From the cell containing the given text, extract its center point as [x, y] coordinate. 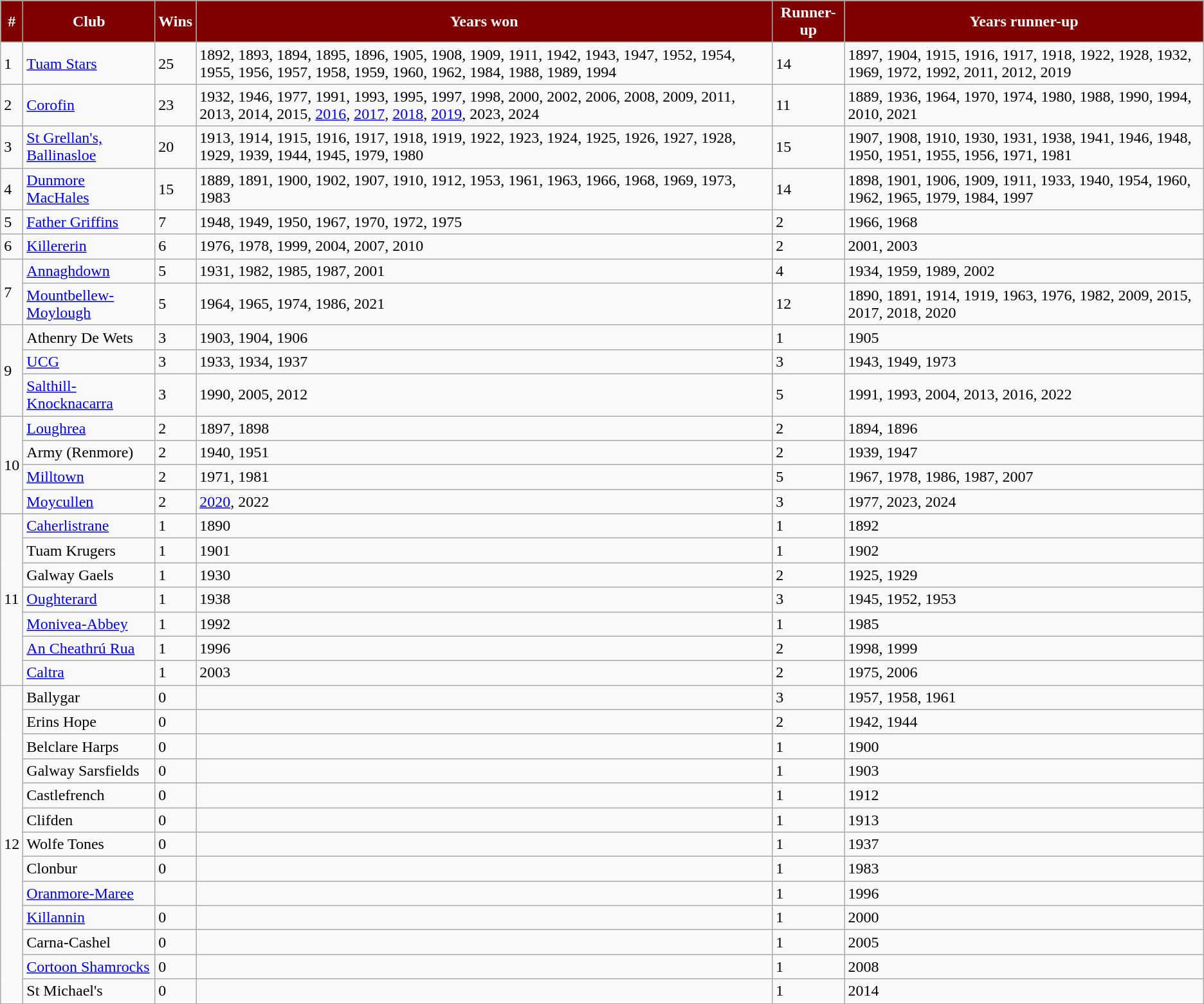
Tuam Stars [89, 63]
Caherlistrane [89, 526]
1907, 1908, 1910, 1930, 1931, 1938, 1941, 1946, 1948, 1950, 1951, 1955, 1956, 1971, 1981 [1024, 147]
Monivea-Abbey [89, 624]
1890 [484, 526]
2014 [1024, 991]
St Michael's [89, 991]
1934, 1959, 1989, 2002 [1024, 271]
An Cheathrú Rua [89, 648]
2020, 2022 [484, 502]
1985 [1024, 624]
Milltown [89, 477]
25 [176, 63]
1942, 1944 [1024, 722]
Mountbellew-Moylough [89, 304]
1948, 1949, 1950, 1967, 1970, 1972, 1975 [484, 222]
1901 [484, 551]
St Grellan's, Ballinasloe [89, 147]
Killererin [89, 246]
1905 [1024, 337]
Years won [484, 22]
1932, 1946, 1977, 1991, 1993, 1995, 1997, 1998, 2000, 2002, 2006, 2008, 2009, 2011, 2013, 2014, 2015, 2016, 2017, 2018, 2019, 2023, 2024 [484, 105]
Ballygar [89, 697]
Carna-Cashel [89, 942]
1991, 1993, 2004, 2013, 2016, 2022 [1024, 395]
1889, 1936, 1964, 1970, 1974, 1980, 1988, 1990, 1994, 2010, 2021 [1024, 105]
20 [176, 147]
Salthill-Knocknacarra [89, 395]
1940, 1951 [484, 453]
1930 [484, 575]
1931, 1982, 1985, 1987, 2001 [484, 271]
Clonbur [89, 869]
1894, 1896 [1024, 428]
2005 [1024, 942]
1902 [1024, 551]
Clifden [89, 820]
1898, 1901, 1906, 1909, 1911, 1933, 1940, 1954, 1960, 1962, 1965, 1979, 1984, 1997 [1024, 189]
1903, 1904, 1906 [484, 337]
Caltra [89, 673]
1983 [1024, 869]
Wolfe Tones [89, 844]
1913 [1024, 820]
Galway Sarsfields [89, 771]
# [12, 22]
Cortoon Shamrocks [89, 967]
1964, 1965, 1974, 1986, 2021 [484, 304]
1943, 1949, 1973 [1024, 361]
Dunmore MacHales [89, 189]
Army (Renmore) [89, 453]
1897, 1898 [484, 428]
1892 [1024, 526]
1966, 1968 [1024, 222]
1967, 1978, 1986, 1987, 2007 [1024, 477]
Runner-up [808, 22]
Club [89, 22]
Killannin [89, 918]
1900 [1024, 746]
1971, 1981 [484, 477]
1933, 1934, 1937 [484, 361]
1913, 1914, 1915, 1916, 1917, 1918, 1919, 1922, 1923, 1924, 1925, 1926, 1927, 1928, 1929, 1939, 1944, 1945, 1979, 1980 [484, 147]
Annaghdown [89, 271]
Oranmore-Maree [89, 893]
1903 [1024, 771]
Years runner-up [1024, 22]
Moycullen [89, 502]
Erins Hope [89, 722]
1998, 1999 [1024, 648]
1975, 2006 [1024, 673]
1992 [484, 624]
1938 [484, 599]
1937 [1024, 844]
23 [176, 105]
1957, 1958, 1961 [1024, 697]
1990, 2005, 2012 [484, 395]
9 [12, 370]
1889, 1891, 1900, 1902, 1907, 1910, 1912, 1953, 1961, 1963, 1966, 1968, 1969, 1973, 1983 [484, 189]
Castlefrench [89, 795]
Corofin [89, 105]
Athenry De Wets [89, 337]
Galway Gaels [89, 575]
Oughterard [89, 599]
1890, 1891, 1914, 1919, 1963, 1976, 1982, 2009, 2015, 2017, 2018, 2020 [1024, 304]
Wins [176, 22]
1912 [1024, 795]
2000 [1024, 918]
1945, 1952, 1953 [1024, 599]
1897, 1904, 1915, 1916, 1917, 1918, 1922, 1928, 1932, 1969, 1972, 1992, 2011, 2012, 2019 [1024, 63]
UCG [89, 361]
Loughrea [89, 428]
1976, 1978, 1999, 2004, 2007, 2010 [484, 246]
Father Griffins [89, 222]
2003 [484, 673]
1892, 1893, 1894, 1895, 1896, 1905, 1908, 1909, 1911, 1942, 1943, 1947, 1952, 1954, 1955, 1956, 1957, 1958, 1959, 1960, 1962, 1984, 1988, 1989, 1994 [484, 63]
1925, 1929 [1024, 575]
Tuam Krugers [89, 551]
Belclare Harps [89, 746]
2008 [1024, 967]
1939, 1947 [1024, 453]
2001, 2003 [1024, 246]
10 [12, 464]
1977, 2023, 2024 [1024, 502]
